From the cell containing the given text, extract its center point as (X, Y) coordinate. 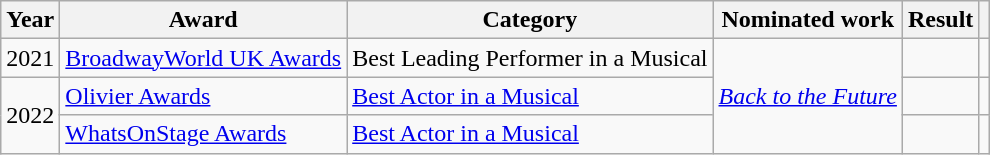
Result (940, 20)
Award (204, 20)
WhatsOnStage Awards (204, 134)
2022 (30, 115)
Olivier Awards (204, 96)
Category (530, 20)
Year (30, 20)
2021 (30, 58)
Best Leading Performer in a Musical (530, 58)
Back to the Future (808, 96)
BroadwayWorld UK Awards (204, 58)
Nominated work (808, 20)
